Provide the [X, Y] coordinate of the cell's center where the given text is located.  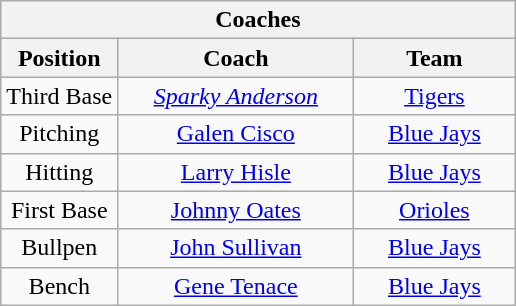
Bench [60, 286]
Bullpen [60, 248]
Coach [236, 58]
Johnny Oates [236, 210]
First Base [60, 210]
Hitting [60, 172]
Sparky Anderson [236, 96]
Larry Hisle [236, 172]
Team [434, 58]
Coaches [258, 20]
Pitching [60, 134]
John Sullivan [236, 248]
Gene Tenace [236, 286]
Third Base [60, 96]
Galen Cisco [236, 134]
Position [60, 58]
Tigers [434, 96]
Orioles [434, 210]
